For the text-containing cell, return its midpoint in [X, Y] coordinate format. 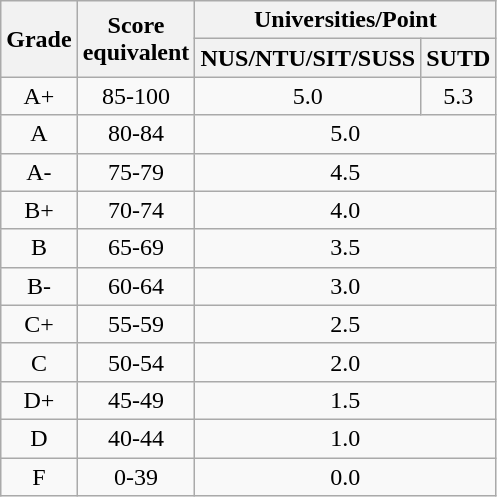
Universities/Point [346, 20]
85-100 [136, 96]
B+ [39, 210]
C+ [39, 324]
65-69 [136, 248]
40-44 [136, 438]
2.0 [346, 362]
75-79 [136, 172]
1.5 [346, 400]
B- [39, 286]
A+ [39, 96]
SUTD [458, 58]
4.0 [346, 210]
C [39, 362]
B [39, 248]
45-49 [136, 400]
4.5 [346, 172]
0.0 [346, 477]
NUS/NTU/SIT/SUSS [308, 58]
60-64 [136, 286]
A- [39, 172]
Scoreequivalent [136, 39]
80-84 [136, 134]
70-74 [136, 210]
50-54 [136, 362]
3.5 [346, 248]
Grade [39, 39]
3.0 [346, 286]
1.0 [346, 438]
D+ [39, 400]
D [39, 438]
2.5 [346, 324]
0-39 [136, 477]
F [39, 477]
A [39, 134]
5.3 [458, 96]
55-59 [136, 324]
